Capture the cell that displays the provided text and extract its (X, Y) central coordinate. 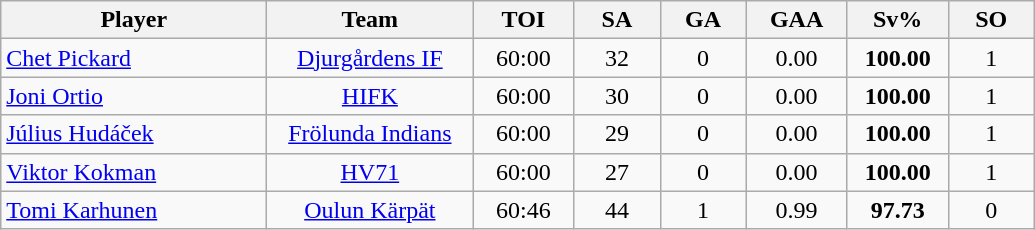
TOI (524, 20)
Viktor Kokman (134, 172)
97.73 (898, 210)
Július Hudáček (134, 134)
Djurgårdens IF (370, 58)
HIFK (370, 96)
SO (991, 20)
29 (617, 134)
44 (617, 210)
Frölunda Indians (370, 134)
32 (617, 58)
GAA (796, 20)
0.99 (796, 210)
GA (703, 20)
Player (134, 20)
30 (617, 96)
Chet Pickard (134, 58)
27 (617, 172)
Sv% (898, 20)
HV71 (370, 172)
Joni Ortio (134, 96)
60:46 (524, 210)
Team (370, 20)
Oulun Kärpät (370, 210)
Tomi Karhunen (134, 210)
SA (617, 20)
